Identify which cell holds the provided text, then report its [X, Y] central coordinate. 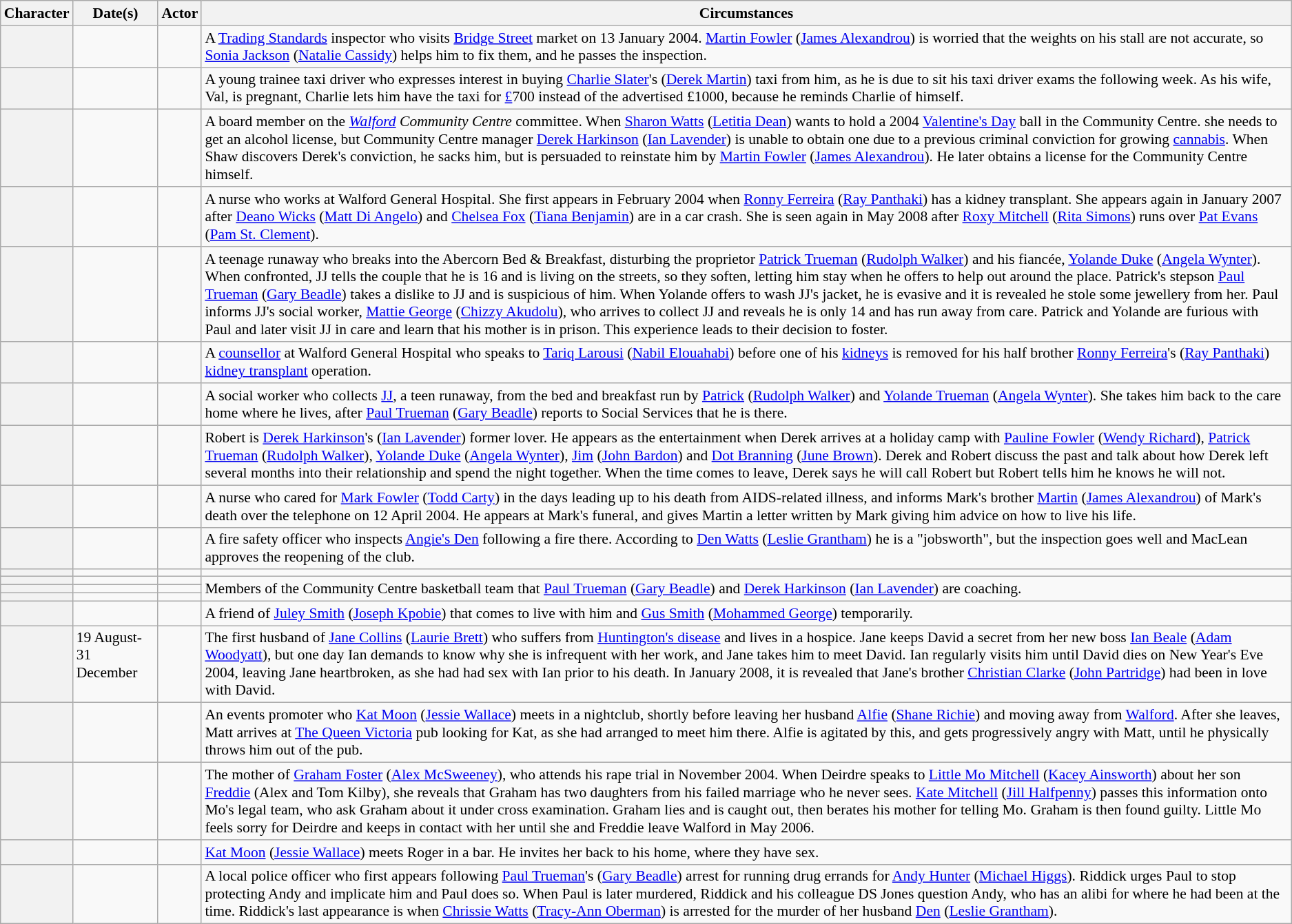
Character [37, 13]
19 August-31 December [116, 664]
Actor [179, 13]
Members of the Community Centre basketball team that Paul Trueman (Gary Beadle) and Derek Harkinson (Ian Lavender) are coaching. [746, 589]
Circumstances [746, 13]
A friend of Juley Smith (Joseph Kpobie) that comes to live with him and Gus Smith (Mohammed George) temporarily. [746, 613]
Date(s) [116, 13]
Kat Moon (Jessie Wallace) meets Roger in a bar. He invites her back to his home, where they have sex. [746, 852]
